For the text-containing cell, return its midpoint in [X, Y] coordinate format. 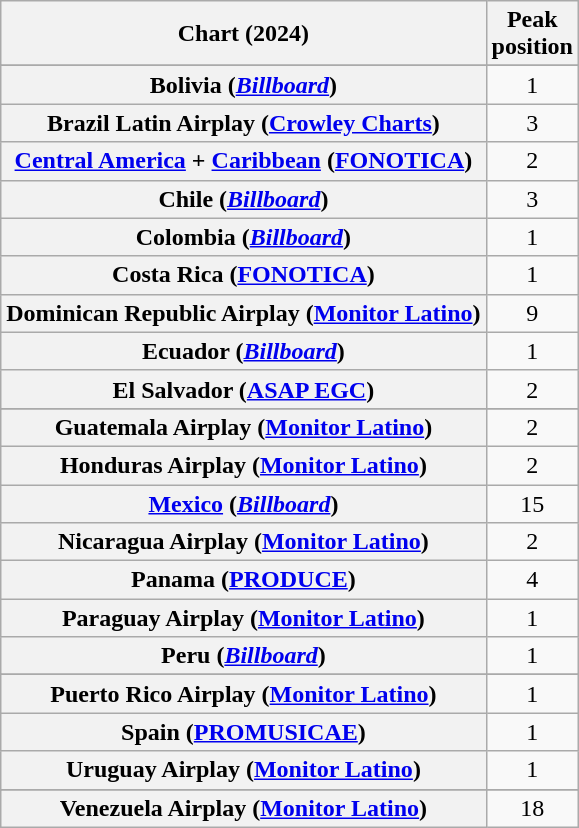
9 [532, 313]
Panama (PRODUCE) [244, 580]
Dominican Republic Airplay (Monitor Latino) [244, 313]
18 [532, 808]
4 [532, 580]
Central America + Caribbean (FONOTICA) [244, 161]
Nicaragua Airplay (Monitor Latino) [244, 542]
Paraguay Airplay (Monitor Latino) [244, 618]
Peakposition [532, 34]
Chile (Billboard) [244, 199]
Ecuador (Billboard) [244, 351]
Uruguay Airplay (Monitor Latino) [244, 770]
Mexico (Billboard) [244, 503]
Colombia (Billboard) [244, 237]
Bolivia (Billboard) [244, 85]
El Salvador (ASAP EGC) [244, 389]
Brazil Latin Airplay (Crowley Charts) [244, 123]
Costa Rica (FONOTICA) [244, 275]
Puerto Rico Airplay (Monitor Latino) [244, 694]
Spain (PROMUSICAE) [244, 732]
Venezuela Airplay (Monitor Latino) [244, 808]
Chart (2024) [244, 34]
15 [532, 503]
Peru (Billboard) [244, 656]
Guatemala Airplay (Monitor Latino) [244, 427]
Honduras Airplay (Monitor Latino) [244, 465]
